From the cell containing the given text, extract its center point as [x, y] coordinate. 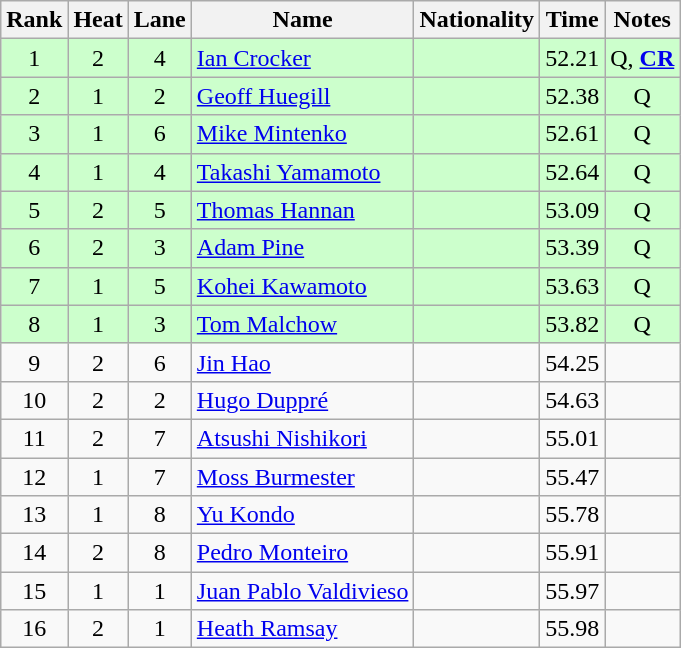
Lane [160, 20]
55.47 [572, 477]
Nationality [477, 20]
54.63 [572, 400]
Atsushi Nishikori [302, 438]
55.01 [572, 438]
Heat [98, 20]
12 [34, 477]
54.25 [572, 362]
Moss Burmester [302, 477]
11 [34, 438]
Yu Kondo [302, 515]
Juan Pablo Valdivieso [302, 591]
10 [34, 400]
55.78 [572, 515]
Mike Mintenko [302, 134]
Geoff Huegill [302, 96]
15 [34, 591]
52.61 [572, 134]
Hugo Duppré [302, 400]
Time [572, 20]
55.98 [572, 629]
Notes [642, 20]
Name [302, 20]
Rank [34, 20]
53.39 [572, 248]
52.38 [572, 96]
52.21 [572, 58]
53.82 [572, 324]
Tom Malchow [302, 324]
55.91 [572, 553]
16 [34, 629]
53.09 [572, 210]
13 [34, 515]
Thomas Hannan [302, 210]
55.97 [572, 591]
Ian Crocker [302, 58]
Jin Hao [302, 362]
14 [34, 553]
Pedro Monteiro [302, 553]
Heath Ramsay [302, 629]
9 [34, 362]
52.64 [572, 172]
Kohei Kawamoto [302, 286]
Adam Pine [302, 248]
Q, CR [642, 58]
Takashi Yamamoto [302, 172]
53.63 [572, 286]
